Scan for the cell matching the given text and deliver its (x, y) coordinate at center. 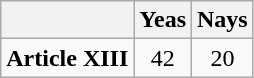
20 (223, 58)
Article XIII (68, 58)
42 (163, 58)
Yeas (163, 20)
Nays (223, 20)
